Detect which cell encompasses the target text, then output its (x, y) center coordinate. 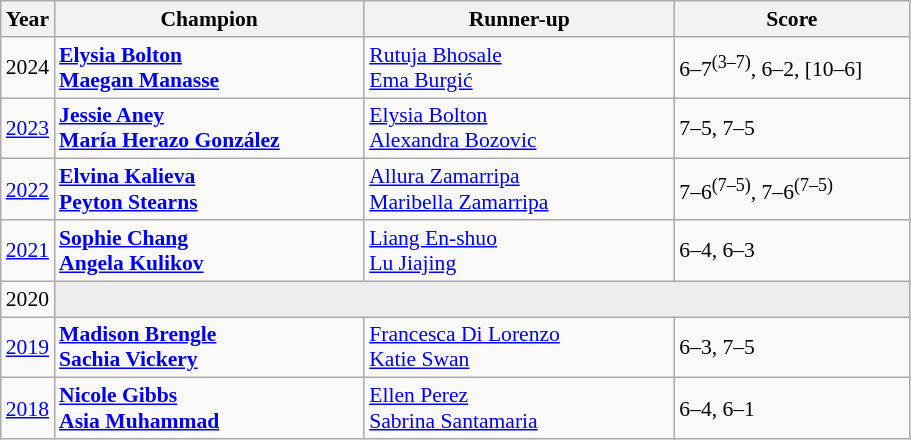
6–4, 6–1 (792, 408)
6–3, 7–5 (792, 348)
Runner-up (519, 19)
Rutuja Bhosale Ema Burgić (519, 68)
Champion (209, 19)
Elysia Bolton Maegan Manasse (209, 68)
Sophie Chang Angela Kulikov (209, 250)
Madison Brengle Sachia Vickery (209, 348)
Liang En-shuo Lu Jiajing (519, 250)
Year (28, 19)
Nicole Gibbs Asia Muhammad (209, 408)
2022 (28, 190)
Ellen Perez Sabrina Santamaria (519, 408)
Francesca Di Lorenzo Katie Swan (519, 348)
Score (792, 19)
Elvina Kalieva Peyton Stearns (209, 190)
Jessie Aney María Herazo González (209, 128)
2024 (28, 68)
Allura Zamarripa Maribella Zamarripa (519, 190)
2020 (28, 299)
6–7(3–7), 6–2, [10–6] (792, 68)
2021 (28, 250)
2018 (28, 408)
7–5, 7–5 (792, 128)
2023 (28, 128)
2019 (28, 348)
Elysia Bolton Alexandra Bozovic (519, 128)
7–6(7–5), 7–6(7–5) (792, 190)
6–4, 6–3 (792, 250)
